Find where the given text appears and provide that cell's center as (X, Y) coordinate. 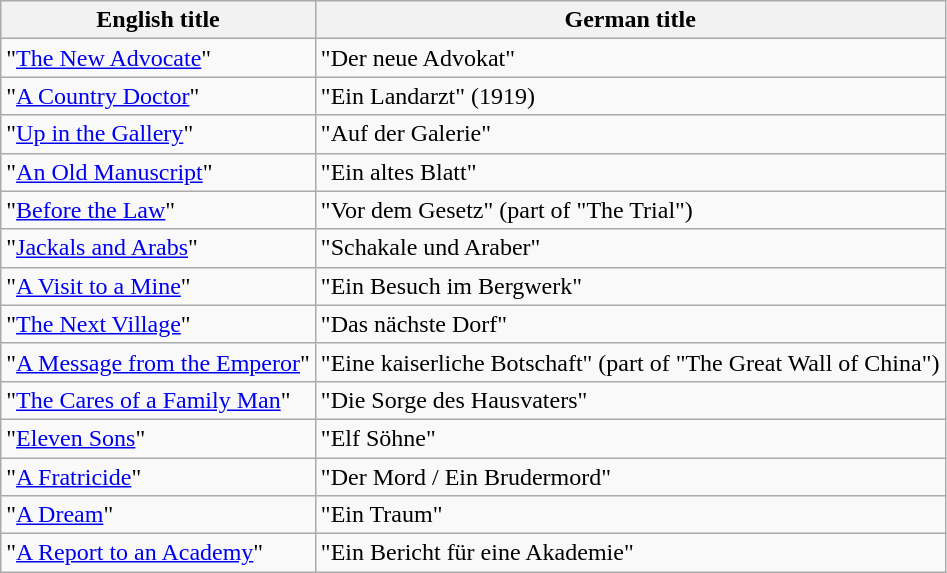
English title (158, 20)
"A Fratricide" (158, 477)
"Ein Traum" (630, 515)
"A Country Doctor" (158, 96)
"A Visit to a Mine" (158, 286)
"The New Advocate" (158, 58)
"Der Mord / Ein Brudermord" (630, 477)
"Der neue Advokat" (630, 58)
"Up in the Gallery" (158, 134)
"The Cares of a Family Man" (158, 400)
"Ein altes Blatt" (630, 172)
"Ein Besuch im Bergwerk" (630, 286)
"Eine kaiserliche Botschaft" (part of "The Great Wall of China") (630, 362)
"Das nächste Dorf" (630, 324)
"A Message from the Emperor" (158, 362)
"Elf Söhne" (630, 438)
"A Report to an Academy" (158, 553)
"Ein Landarzt" (1919) (630, 96)
"Eleven Sons" (158, 438)
"Schakale und Araber" (630, 248)
German title (630, 20)
"Auf der Galerie" (630, 134)
"Jackals and Arabs" (158, 248)
"Before the Law" (158, 210)
"A Dream" (158, 515)
"An Old Manuscript" (158, 172)
"Die Sorge des Hausvaters" (630, 400)
"The Next Village" (158, 324)
"Vor dem Gesetz" (part of "The Trial") (630, 210)
"Ein Bericht für eine Akademie" (630, 553)
